Scan for the cell matching the given text and deliver its [x, y] coordinate at center. 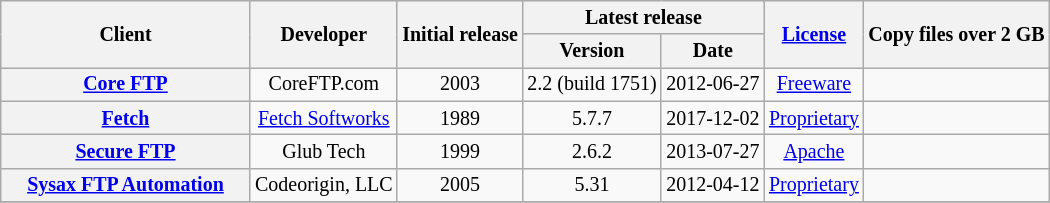
5.7.7 [592, 118]
Date [712, 52]
1999 [460, 152]
1989 [460, 118]
Apache [814, 152]
Initial release [460, 34]
License [814, 34]
Glub Tech [324, 152]
CoreFTP.com [324, 84]
Developer [324, 34]
Client [126, 34]
2.6.2 [592, 152]
2012-04-12 [712, 184]
Copy files over 2 GB [957, 34]
2017-12-02 [712, 118]
Fetch [126, 118]
5.31 [592, 184]
Codeorigin, LLC [324, 184]
Core FTP [126, 84]
2005 [460, 184]
Sysax FTP Automation [126, 184]
2.2 (build 1751) [592, 84]
2012-06-27 [712, 84]
2013-07-27 [712, 152]
Secure FTP [126, 152]
Version [592, 52]
Latest release [644, 18]
Freeware [814, 84]
Fetch Softworks [324, 118]
2003 [460, 84]
